For the text-containing cell, return its midpoint in (x, y) coordinate format. 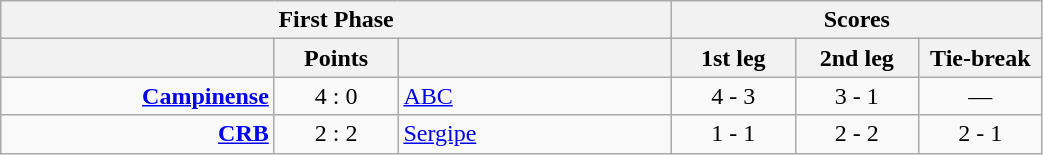
Scores (856, 20)
ABC (535, 96)
4 - 3 (733, 96)
— (981, 96)
Sergipe (535, 134)
2 : 2 (336, 134)
Campinense (138, 96)
2 - 2 (857, 134)
2nd leg (857, 58)
Points (336, 58)
2 - 1 (981, 134)
Tie-break (981, 58)
1st leg (733, 58)
3 - 1 (857, 96)
First Phase (336, 20)
1 - 1 (733, 134)
4 : 0 (336, 96)
CRB (138, 134)
